For the text-containing cell, return its midpoint in (X, Y) coordinate format. 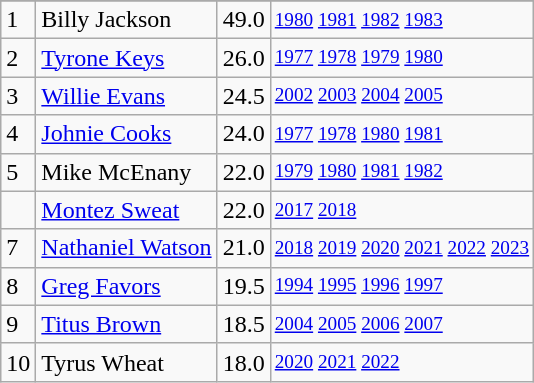
2020 2021 2022 (402, 362)
4 (18, 134)
Nathaniel Watson (126, 248)
7 (18, 248)
1980 1981 1982 1983 (402, 20)
5 (18, 172)
9 (18, 324)
Tyrone Keys (126, 58)
8 (18, 286)
Billy Jackson (126, 20)
18.5 (244, 324)
1 (18, 20)
49.0 (244, 20)
19.5 (244, 286)
Mike McEnany (126, 172)
26.0 (244, 58)
1977 1978 1979 1980 (402, 58)
1977 1978 1980 1981 (402, 134)
1979 1980 1981 1982 (402, 172)
3 (18, 96)
2018 2019 2020 2021 2022 2023 (402, 248)
Willie Evans (126, 96)
Greg Favors (126, 286)
Johnie Cooks (126, 134)
2004 2005 2006 2007 (402, 324)
Titus Brown (126, 324)
21.0 (244, 248)
2002 2003 2004 2005 (402, 96)
2017 2018 (402, 210)
Tyrus Wheat (126, 362)
24.0 (244, 134)
10 (18, 362)
1994 1995 1996 1997 (402, 286)
2 (18, 58)
18.0 (244, 362)
24.5 (244, 96)
Montez Sweat (126, 210)
